Search for the cell housing the specified text and yield its (x, y) center coordinate. 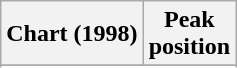
Chart (1998) (72, 34)
Peakposition (189, 34)
